For the text-containing cell, return its midpoint in (x, y) coordinate format. 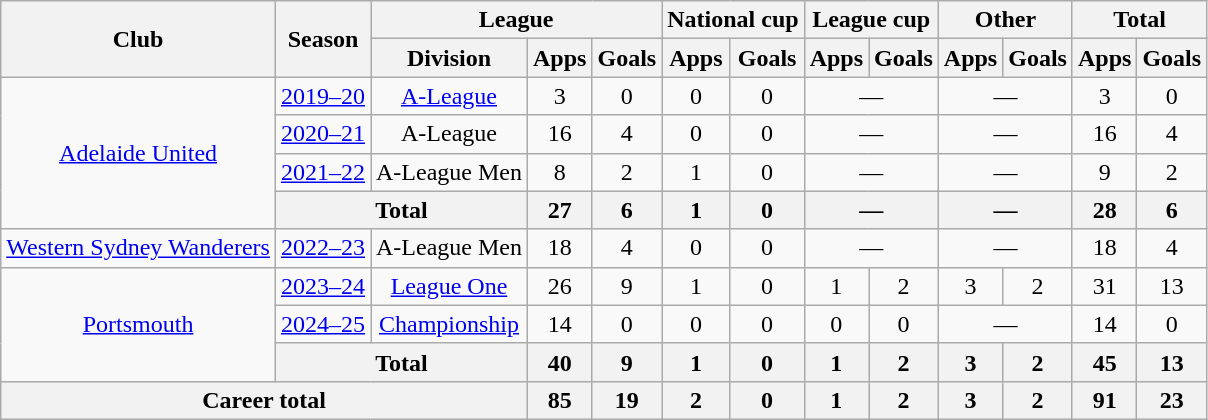
Portsmouth (138, 324)
2020–21 (322, 134)
Other (1005, 20)
2019–20 (322, 96)
28 (1104, 210)
27 (560, 210)
2022–23 (322, 248)
Championship (448, 324)
23 (1172, 400)
National cup (733, 20)
League cup (871, 20)
Division (448, 58)
45 (1104, 362)
2024–25 (322, 324)
91 (1104, 400)
Western Sydney Wanderers (138, 248)
19 (627, 400)
Season (322, 39)
Club (138, 39)
Adelaide United (138, 153)
8 (560, 172)
League (516, 20)
40 (560, 362)
31 (1104, 286)
Career total (264, 400)
85 (560, 400)
2021–22 (322, 172)
League One (448, 286)
26 (560, 286)
2023–24 (322, 286)
